Return (X, Y) of the center of cell containing provided text 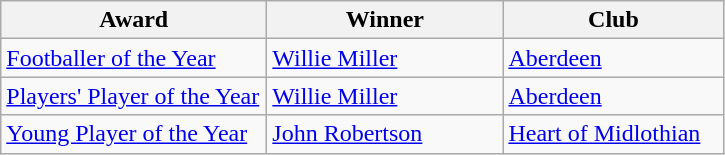
John Robertson (385, 134)
Footballer of the Year (134, 58)
Players' Player of the Year (134, 96)
Award (134, 20)
Club (614, 20)
Winner (385, 20)
Young Player of the Year (134, 134)
Heart of Midlothian (614, 134)
